Capture the cell that displays the provided text and extract its [X, Y] central coordinate. 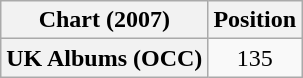
135 [255, 58]
Chart (2007) [104, 20]
Position [255, 20]
UK Albums (OCC) [104, 58]
